From the cell containing the given text, extract its center point as (x, y) coordinate. 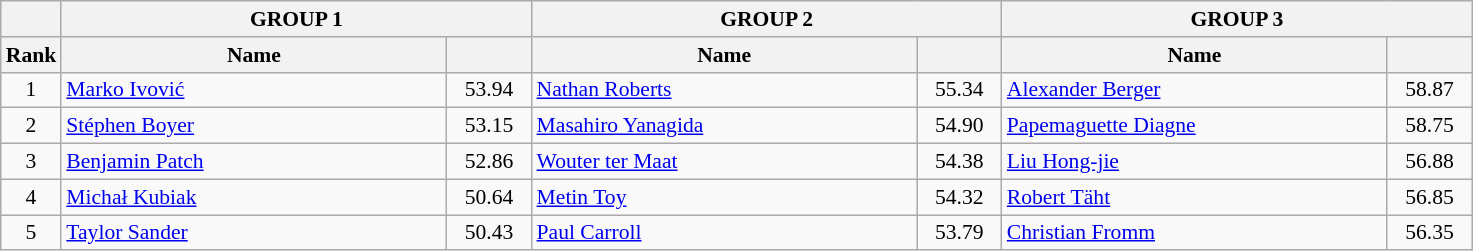
Taylor Sander (254, 233)
Christian Fromm (1194, 233)
53.15 (488, 126)
55.34 (960, 90)
54.38 (960, 162)
1 (32, 90)
Stéphen Boyer (254, 126)
Michał Kubiak (254, 197)
Papemaguette Diagne (1194, 126)
50.64 (488, 197)
54.32 (960, 197)
56.88 (1430, 162)
Benjamin Patch (254, 162)
53.94 (488, 90)
53.79 (960, 233)
Rank (32, 55)
58.87 (1430, 90)
Paul Carroll (724, 233)
Metin Toy (724, 197)
4 (32, 197)
Nathan Roberts (724, 90)
2 (32, 126)
56.85 (1430, 197)
GROUP 2 (767, 19)
58.75 (1430, 126)
3 (32, 162)
Robert Täht (1194, 197)
Liu Hong-jie (1194, 162)
GROUP 1 (296, 19)
50.43 (488, 233)
54.90 (960, 126)
GROUP 3 (1237, 19)
Masahiro Yanagida (724, 126)
5 (32, 233)
Alexander Berger (1194, 90)
52.86 (488, 162)
56.35 (1430, 233)
Marko Ivović (254, 90)
Wouter ter Maat (724, 162)
